Identify which cell holds the provided text, then report its (x, y) central coordinate. 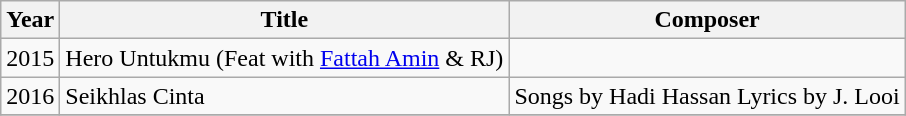
Composer (707, 20)
Songs by Hadi Hassan Lyrics by J. Looi (707, 96)
2015 (30, 58)
Year (30, 20)
Seikhlas Cinta (284, 96)
Title (284, 20)
2016 (30, 96)
Hero Untukmu (Feat with Fattah Amin & RJ) (284, 58)
